Provide the [X, Y] coordinate of the cell's center where the given text is located.  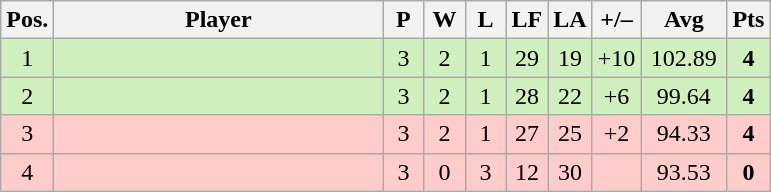
12 [527, 172]
94.33 [684, 134]
+2 [616, 134]
+6 [616, 96]
W [444, 20]
L [486, 20]
Pts [748, 20]
Player [218, 20]
Avg [684, 20]
25 [570, 134]
+/– [616, 20]
+10 [616, 58]
30 [570, 172]
102.89 [684, 58]
99.64 [684, 96]
28 [527, 96]
22 [570, 96]
19 [570, 58]
93.53 [684, 172]
Pos. [28, 20]
LA [570, 20]
P [404, 20]
29 [527, 58]
27 [527, 134]
LF [527, 20]
